From the cell containing the given text, extract its center point as [X, Y] coordinate. 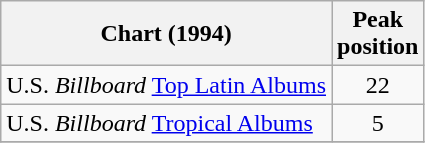
5 [378, 123]
22 [378, 85]
U.S. Billboard Tropical Albums [166, 123]
U.S. Billboard Top Latin Albums [166, 85]
Chart (1994) [166, 34]
Peakposition [378, 34]
